Scan for the cell matching the given text and deliver its [x, y] coordinate at center. 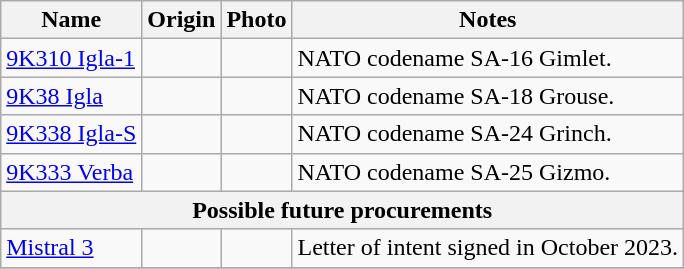
Photo [256, 20]
Origin [182, 20]
Mistral 3 [72, 248]
Letter of intent signed in October 2023. [488, 248]
NATO codename SA-24 Grinch. [488, 134]
9K38 Igla [72, 96]
NATO codename SA-16 Gimlet. [488, 58]
Possible future procurements [342, 210]
9K338 Igla-S [72, 134]
NATO codename SA-18 Grouse. [488, 96]
9K333 Verba [72, 172]
9K310 Igla-1 [72, 58]
Name [72, 20]
NATO codename SA-25 Gizmo. [488, 172]
Notes [488, 20]
